Provide the (X, Y) coordinate of the cell's center where the given text is located.  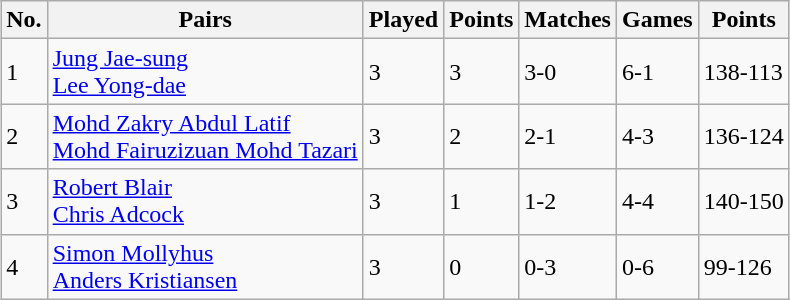
99-126 (744, 266)
Simon Mollyhus Anders Kristiansen (205, 266)
Jung Jae-sung Lee Yong-dae (205, 72)
Robert Blair Chris Adcock (205, 202)
No. (24, 20)
4 (24, 266)
6-1 (657, 72)
Mohd Zakry Abdul Latif Mohd Fairuzizuan Mohd Tazari (205, 136)
1-2 (568, 202)
138-113 (744, 72)
0-6 (657, 266)
Games (657, 20)
Played (403, 20)
4-4 (657, 202)
136-124 (744, 136)
3-0 (568, 72)
4-3 (657, 136)
0 (482, 266)
Pairs (205, 20)
2-1 (568, 136)
0-3 (568, 266)
Matches (568, 20)
140-150 (744, 202)
